Capture the cell that displays the provided text and extract its (X, Y) central coordinate. 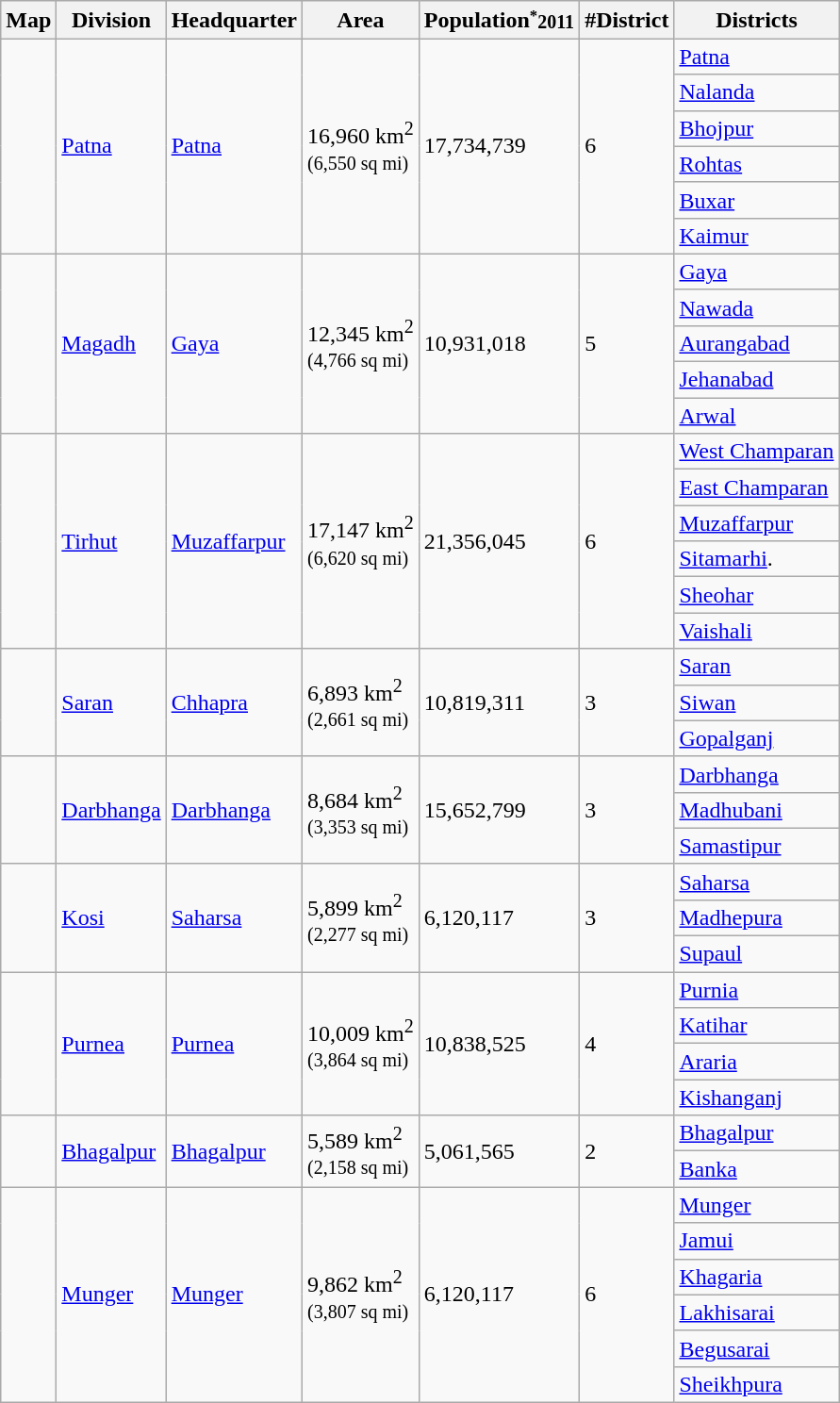
Khagaria (756, 1277)
Samastipur (756, 846)
10,838,525 (499, 1044)
17,734,739 (499, 146)
10,009 km2(3,864 sq mi) (361, 1044)
Bhojpur (756, 128)
Jamui (756, 1241)
Banka (756, 1169)
Lakhisarai (756, 1312)
Kaimur (756, 236)
2 (627, 1151)
Sitamarhi. (756, 559)
8,684 km2(3,353 sq mi) (361, 810)
Map (28, 20)
Magadh (111, 343)
Sheikhpura (756, 1384)
9,862 km2(3,807 sq mi) (361, 1295)
Buxar (756, 200)
5,589 km2(2,158 sq mi) (361, 1151)
Headquarter (234, 20)
Araria (756, 1062)
17,147 km2(6,620 sq mi) (361, 541)
East Champaran (756, 487)
Aurangabad (756, 343)
6,893 km2(2,661 sq mi) (361, 702)
Gopalganj (756, 738)
Katihar (756, 1026)
21,356,045 (499, 541)
West Champaran (756, 452)
Siwan (756, 702)
5,061,565 (499, 1151)
Nalanda (756, 92)
Jehanabad (756, 380)
15,652,799 (499, 810)
Area (361, 20)
Rohtas (756, 164)
Purnia (756, 990)
12,345 km2(4,766 sq mi) (361, 343)
Division (111, 20)
Kosi (111, 917)
5 (627, 343)
Vaishali (756, 631)
Kishanganj (756, 1098)
Tirhut (111, 541)
Madhepura (756, 917)
Population*2011 (499, 20)
10,931,018 (499, 343)
Districts (756, 20)
Chhapra (234, 702)
Nawada (756, 307)
Begusarai (756, 1348)
Supaul (756, 954)
Arwal (756, 416)
Sheohar (756, 595)
16,960 km2(6,550 sq mi) (361, 146)
5,899 km2(2,277 sq mi) (361, 917)
10,819,311 (499, 702)
4 (627, 1044)
Madhubani (756, 810)
#District (627, 20)
